Scan for the cell matching the given text and deliver its (X, Y) coordinate at center. 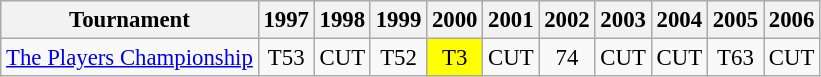
2000 (455, 20)
2004 (679, 20)
1999 (398, 20)
T53 (286, 58)
T52 (398, 58)
1997 (286, 20)
74 (567, 58)
T63 (735, 58)
2005 (735, 20)
1998 (342, 20)
Tournament (130, 20)
2002 (567, 20)
2006 (792, 20)
The Players Championship (130, 58)
2003 (623, 20)
2001 (511, 20)
T3 (455, 58)
